Capture the cell that displays the provided text and extract its [X, Y] central coordinate. 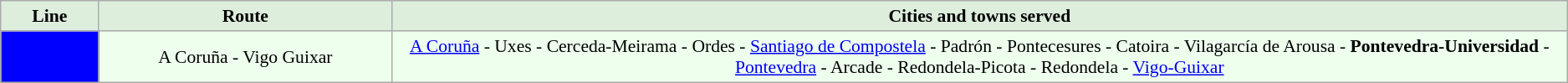
Line [50, 16]
A Coruña - Vigo Guixar [246, 57]
Cities and towns served [980, 16]
Route [246, 16]
